Return (x, y) of the center of cell containing provided text 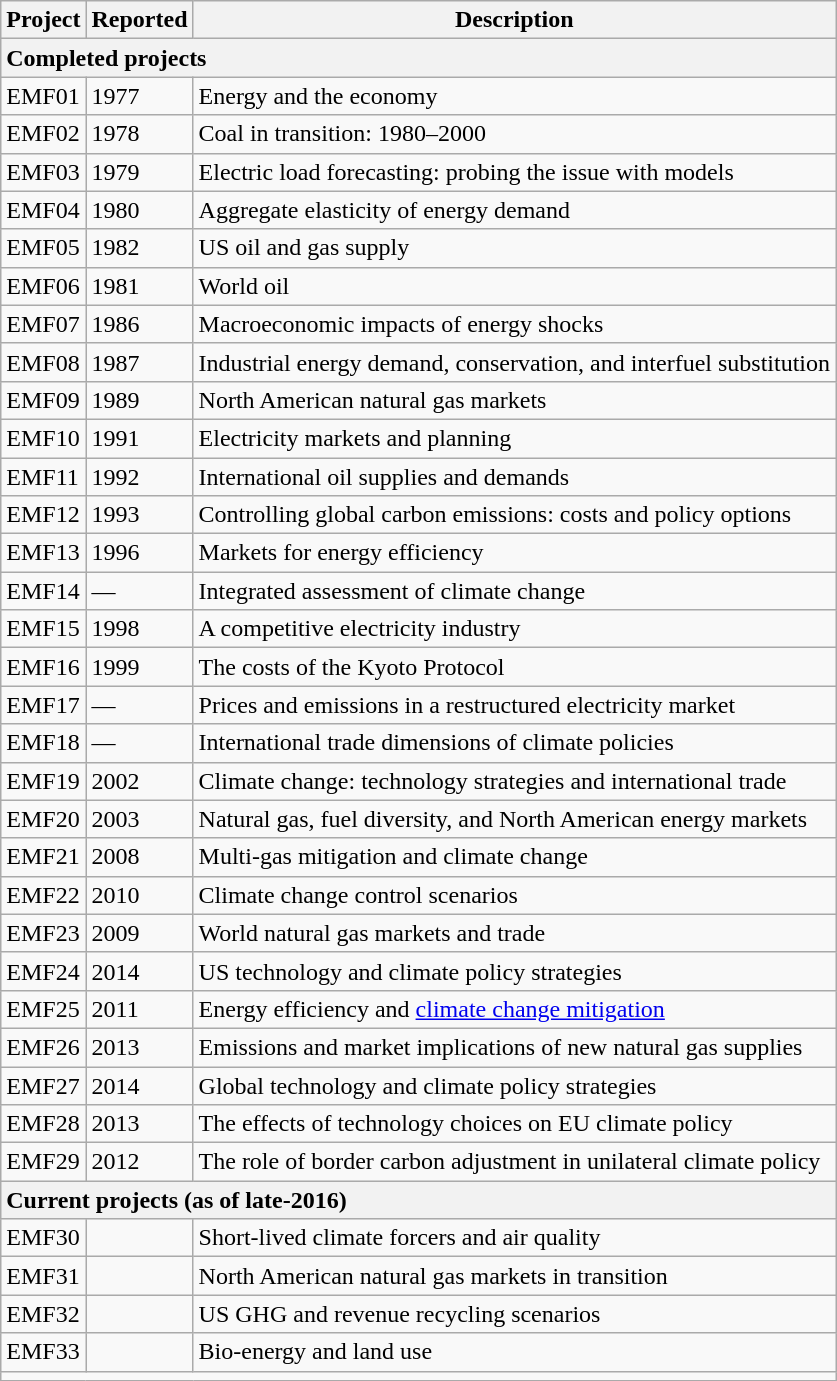
International trade dimensions of climate policies (514, 743)
Macroeconomic impacts of energy shocks (514, 324)
EMF23 (44, 933)
EMF09 (44, 400)
1987 (140, 362)
The role of border carbon adjustment in unilateral climate policy (514, 1162)
1991 (140, 438)
EMF29 (44, 1162)
EMF18 (44, 743)
Energy efficiency and climate change mitigation (514, 1009)
Reported (140, 20)
EMF04 (44, 210)
2008 (140, 857)
EMF06 (44, 286)
EMF20 (44, 819)
Multi-gas mitigation and climate change (514, 857)
Climate change control scenarios (514, 895)
2011 (140, 1009)
EMF12 (44, 515)
1982 (140, 248)
EMF15 (44, 629)
North American natural gas markets (514, 400)
Coal in transition: 1980–2000 (514, 134)
Natural gas, fuel diversity, and North American energy markets (514, 819)
EMF16 (44, 667)
The costs of the Kyoto Protocol (514, 667)
EMF10 (44, 438)
US GHG and revenue recycling scenarios (514, 1314)
EMF13 (44, 553)
EMF08 (44, 362)
EMF25 (44, 1009)
1989 (140, 400)
1986 (140, 324)
EMF01 (44, 96)
World natural gas markets and trade (514, 933)
Prices and emissions in a restructured electricity market (514, 705)
Electric load forecasting: probing the issue with models (514, 172)
Short-lived climate forcers and air quality (514, 1238)
EMF03 (44, 172)
EMF24 (44, 971)
EMF22 (44, 895)
1980 (140, 210)
1993 (140, 515)
EMF21 (44, 857)
International oil supplies and demands (514, 477)
Integrated assessment of climate change (514, 591)
Emissions and market implications of new natural gas supplies (514, 1047)
US technology and climate policy strategies (514, 971)
US oil and gas supply (514, 248)
Controlling global carbon emissions: costs and policy options (514, 515)
Global technology and climate policy strategies (514, 1085)
The effects of technology choices on EU climate policy (514, 1124)
1981 (140, 286)
2012 (140, 1162)
Current projects (as of late-2016) (418, 1200)
EMF14 (44, 591)
EMF32 (44, 1314)
Description (514, 20)
Project (44, 20)
1977 (140, 96)
2010 (140, 895)
EMF02 (44, 134)
1996 (140, 553)
Climate change: technology strategies and international trade (514, 781)
EMF17 (44, 705)
1999 (140, 667)
2009 (140, 933)
EMF26 (44, 1047)
Markets for energy efficiency (514, 553)
EMF05 (44, 248)
Energy and the economy (514, 96)
Aggregate elasticity of energy demand (514, 210)
2002 (140, 781)
A competitive electricity industry (514, 629)
World oil (514, 286)
Industrial energy demand, conservation, and interfuel substitution (514, 362)
EMF11 (44, 477)
1998 (140, 629)
1992 (140, 477)
North American natural gas markets in transition (514, 1276)
1978 (140, 134)
EMF28 (44, 1124)
Completed projects (418, 58)
Bio-energy and land use (514, 1352)
EMF31 (44, 1276)
EMF07 (44, 324)
EMF19 (44, 781)
2003 (140, 819)
EMF27 (44, 1085)
EMF33 (44, 1352)
1979 (140, 172)
Electricity markets and planning (514, 438)
EMF30 (44, 1238)
